Return [X, Y] of the center of cell containing provided text 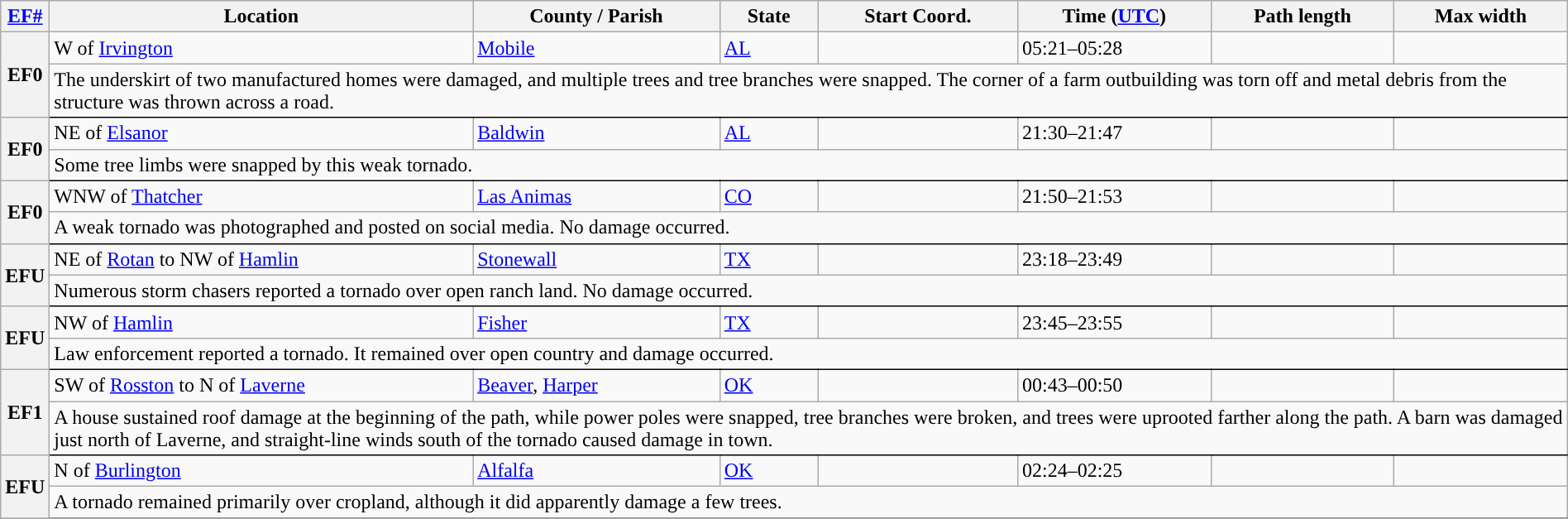
N of Burlington [261, 471]
23:18–23:49 [1114, 259]
Mobile [597, 48]
SW of Rosston to N of Laverne [261, 385]
Baldwin [597, 133]
Stonewall [597, 259]
WNW of Thatcher [261, 196]
Max width [1481, 17]
Numerous storm chasers reported a tornado over open ranch land. No damage occurred. [809, 291]
Some tree limbs were snapped by this weak tornado. [809, 165]
Start Coord. [918, 17]
A weak tornado was photographed and posted on social media. No damage occurred. [809, 228]
Path length [1302, 17]
Alfalfa [597, 471]
Las Animas [597, 196]
NE of Elsanor [261, 133]
W of Irvington [261, 48]
NE of Rotan to NW of Hamlin [261, 259]
EF# [25, 17]
21:30–21:47 [1114, 133]
EF1 [25, 412]
Beaver, Harper [597, 385]
CO [769, 196]
Location [261, 17]
00:43–00:50 [1114, 385]
05:21–05:28 [1114, 48]
Time (UTC) [1114, 17]
21:50–21:53 [1114, 196]
Law enforcement reported a tornado. It remained over open country and damage occurred. [809, 353]
State [769, 17]
Fisher [597, 322]
23:45–23:55 [1114, 322]
02:24–02:25 [1114, 471]
NW of Hamlin [261, 322]
A tornado remained primarily over cropland, although it did apparently damage a few trees. [809, 502]
County / Parish [597, 17]
